Determine the (x, y) coordinate at the center of the cell enclosing the given text.  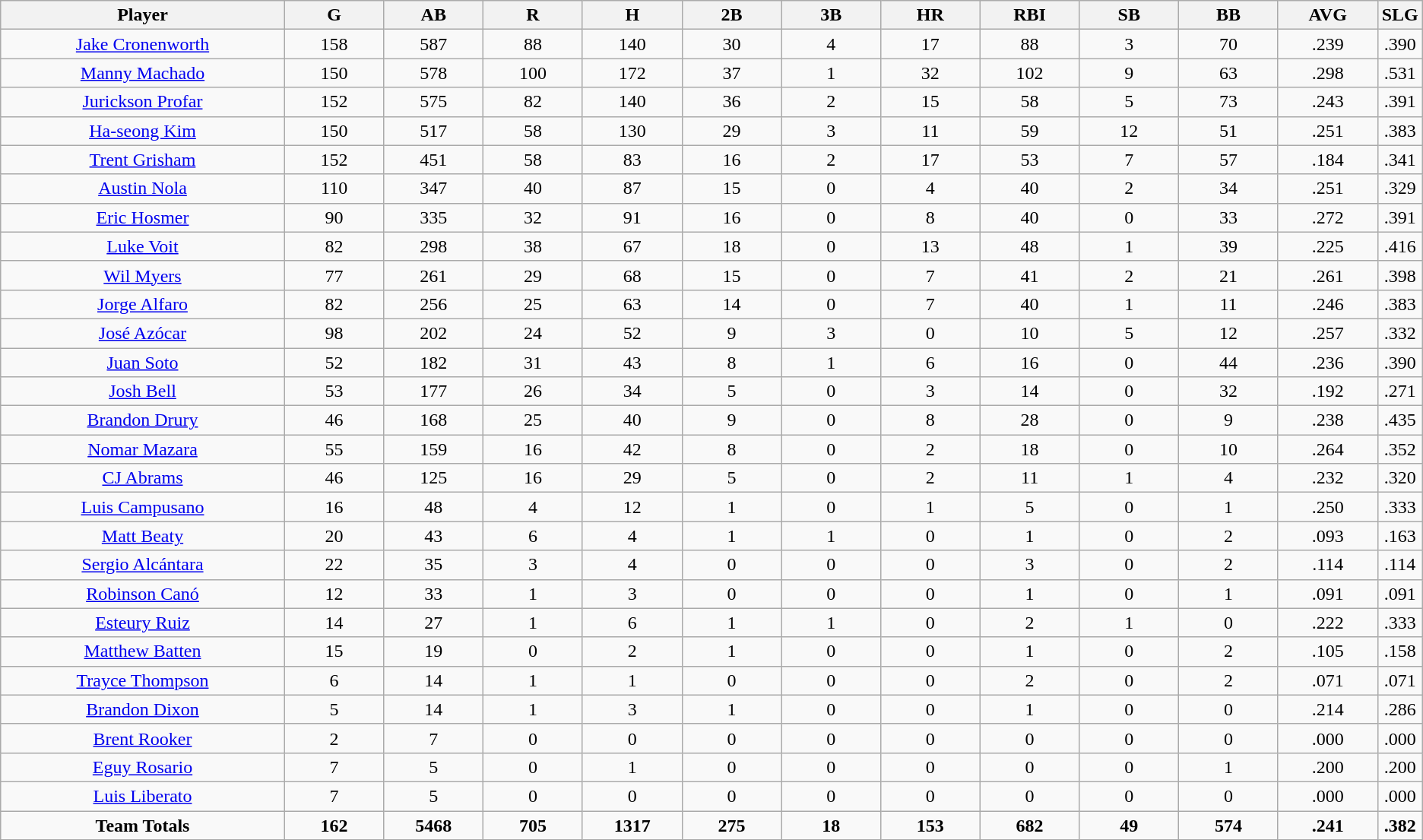
517 (433, 131)
182 (433, 363)
275 (731, 825)
Luke Voit (143, 246)
67 (632, 246)
26 (534, 391)
Brent Rooker (143, 738)
575 (433, 102)
José Azócar (143, 333)
5468 (433, 825)
Nomar Mazara (143, 449)
.435 (1400, 420)
AVG (1327, 15)
335 (433, 217)
35 (433, 565)
682 (1029, 825)
Brandon Dixon (143, 709)
.238 (1327, 420)
68 (632, 275)
587 (433, 44)
159 (433, 449)
57 (1228, 160)
110 (334, 189)
.352 (1400, 449)
44 (1228, 363)
.105 (1327, 651)
19 (433, 651)
Luis Campusano (143, 507)
.093 (1327, 536)
578 (433, 73)
Jake Cronenworth (143, 44)
162 (334, 825)
83 (632, 160)
30 (731, 44)
Jurickson Profar (143, 102)
31 (534, 363)
451 (433, 160)
22 (334, 565)
Sergio Alcántara (143, 565)
Team Totals (143, 825)
G (334, 15)
13 (930, 246)
.398 (1400, 275)
39 (1228, 246)
.531 (1400, 73)
20 (334, 536)
.272 (1327, 217)
.298 (1327, 73)
AB (433, 15)
100 (534, 73)
RBI (1029, 15)
.320 (1400, 478)
.261 (1327, 275)
705 (534, 825)
130 (632, 131)
Ha-seong Kim (143, 131)
87 (632, 189)
90 (334, 217)
38 (534, 246)
.243 (1327, 102)
Wil Myers (143, 275)
CJ Abrams (143, 478)
Josh Bell (143, 391)
37 (731, 73)
.232 (1327, 478)
Esteury Ruiz (143, 623)
36 (731, 102)
Trent Grisham (143, 160)
H (632, 15)
.416 (1400, 246)
70 (1228, 44)
42 (632, 449)
.236 (1327, 363)
Manny Machado (143, 73)
Jorge Alfaro (143, 304)
.225 (1327, 246)
Brandon Drury (143, 420)
.192 (1327, 391)
.264 (1327, 449)
73 (1228, 102)
.250 (1327, 507)
202 (433, 333)
168 (433, 420)
Matthew Batten (143, 651)
347 (433, 189)
R (534, 15)
.332 (1400, 333)
.271 (1400, 391)
.257 (1327, 333)
172 (632, 73)
.222 (1327, 623)
Juan Soto (143, 363)
2B (731, 15)
Eric Hosmer (143, 217)
.329 (1400, 189)
125 (433, 478)
.184 (1327, 160)
Trayce Thompson (143, 680)
Austin Nola (143, 189)
158 (334, 44)
Eguy Rosario (143, 767)
153 (930, 825)
Matt Beaty (143, 536)
91 (632, 217)
28 (1029, 420)
Player (143, 15)
.163 (1400, 536)
55 (334, 449)
Robinson Canó (143, 594)
SB (1130, 15)
298 (433, 246)
49 (1130, 825)
77 (334, 275)
.382 (1400, 825)
41 (1029, 275)
.239 (1327, 44)
177 (433, 391)
261 (433, 275)
27 (433, 623)
256 (433, 304)
59 (1029, 131)
24 (534, 333)
.341 (1400, 160)
.286 (1400, 709)
.241 (1327, 825)
21 (1228, 275)
574 (1228, 825)
HR (930, 15)
1317 (632, 825)
.158 (1400, 651)
3B (832, 15)
.214 (1327, 709)
98 (334, 333)
.246 (1327, 304)
SLG (1400, 15)
BB (1228, 15)
51 (1228, 131)
102 (1029, 73)
Luis Liberato (143, 796)
